Detect which cell encompasses the target text, then output its (x, y) center coordinate. 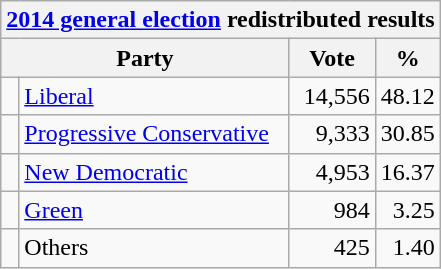
984 (332, 210)
14,556 (332, 96)
Progressive Conservative (154, 134)
48.12 (408, 96)
3.25 (408, 210)
9,333 (332, 134)
Party (145, 58)
% (408, 58)
16.37 (408, 172)
425 (332, 248)
Liberal (154, 96)
Green (154, 210)
4,953 (332, 172)
30.85 (408, 134)
New Democratic (154, 172)
Others (154, 248)
2014 general election redistributed results (220, 20)
Vote (332, 58)
1.40 (408, 248)
